Return the (x, y) coordinate for the center point of the cell that contains the specified text.  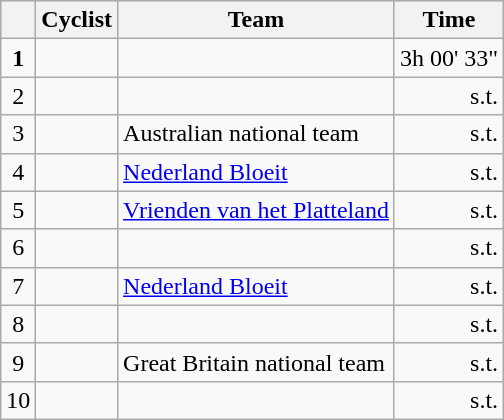
8 (18, 324)
9 (18, 362)
3 (18, 134)
3h 00' 33" (448, 58)
Australian national team (256, 134)
Team (256, 20)
5 (18, 210)
6 (18, 248)
Time (448, 20)
7 (18, 286)
10 (18, 400)
Vrienden van het Platteland (256, 210)
Cyclist (77, 20)
2 (18, 96)
Great Britain national team (256, 362)
1 (18, 58)
4 (18, 172)
